Determine the [x, y] coordinate at the center of the cell enclosing the given text.  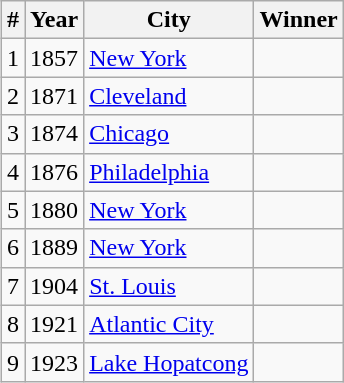
5 [12, 210]
7 [12, 286]
9 [12, 362]
2 [12, 96]
1889 [54, 248]
Year [54, 20]
1876 [54, 172]
1880 [54, 210]
1923 [54, 362]
City [169, 20]
1857 [54, 58]
Chicago [169, 134]
4 [12, 172]
1 [12, 58]
# [12, 20]
Lake Hopatcong [169, 362]
1871 [54, 96]
Cleveland [169, 96]
1904 [54, 286]
Philadelphia [169, 172]
8 [12, 324]
Winner [298, 20]
1874 [54, 134]
1921 [54, 324]
Atlantic City [169, 324]
3 [12, 134]
6 [12, 248]
St. Louis [169, 286]
